For the text-containing cell, return its midpoint in (X, Y) coordinate format. 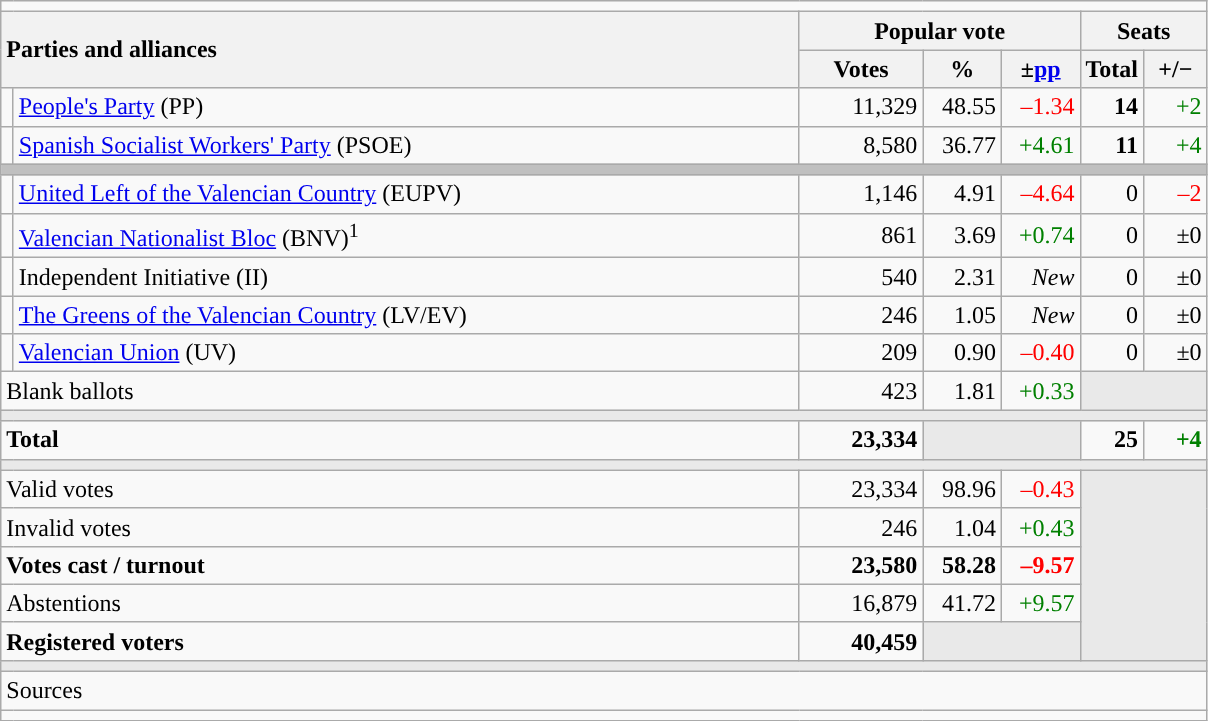
0.90 (962, 353)
1.04 (962, 527)
–0.40 (1040, 353)
3.69 (962, 236)
Sources (604, 691)
16,879 (861, 603)
58.28 (962, 565)
–2 (1176, 194)
540 (861, 277)
1.05 (962, 315)
Votes (861, 69)
Parties and alliances (400, 50)
23,580 (861, 565)
+0.43 (1040, 527)
+9.57 (1040, 603)
209 (861, 353)
11,329 (861, 107)
8,580 (861, 145)
4.91 (962, 194)
861 (861, 236)
Votes cast / turnout (400, 565)
–1.34 (1040, 107)
Registered voters (400, 641)
423 (861, 391)
±pp (1040, 69)
+0.33 (1040, 391)
–0.43 (1040, 489)
25 (1112, 440)
People's Party (PP) (406, 107)
2.31 (962, 277)
Seats (1144, 31)
Valid votes (400, 489)
1.81 (962, 391)
United Left of the Valencian Country (EUPV) (406, 194)
Blank ballots (400, 391)
Independent Initiative (II) (406, 277)
The Greens of the Valencian Country (LV/EV) (406, 315)
40,459 (861, 641)
Popular vote (940, 31)
–4.64 (1040, 194)
Spanish Socialist Workers' Party (PSOE) (406, 145)
Valencian Union (UV) (406, 353)
14 (1112, 107)
% (962, 69)
+4.61 (1040, 145)
48.55 (962, 107)
–9.57 (1040, 565)
11 (1112, 145)
36.77 (962, 145)
41.72 (962, 603)
+2 (1176, 107)
98.96 (962, 489)
1,146 (861, 194)
+/− (1176, 69)
Invalid votes (400, 527)
+0.74 (1040, 236)
Abstentions (400, 603)
Valencian Nationalist Bloc (BNV)1 (406, 236)
